Extract the [x, y] coordinate from the center of the cell holding the provided text.  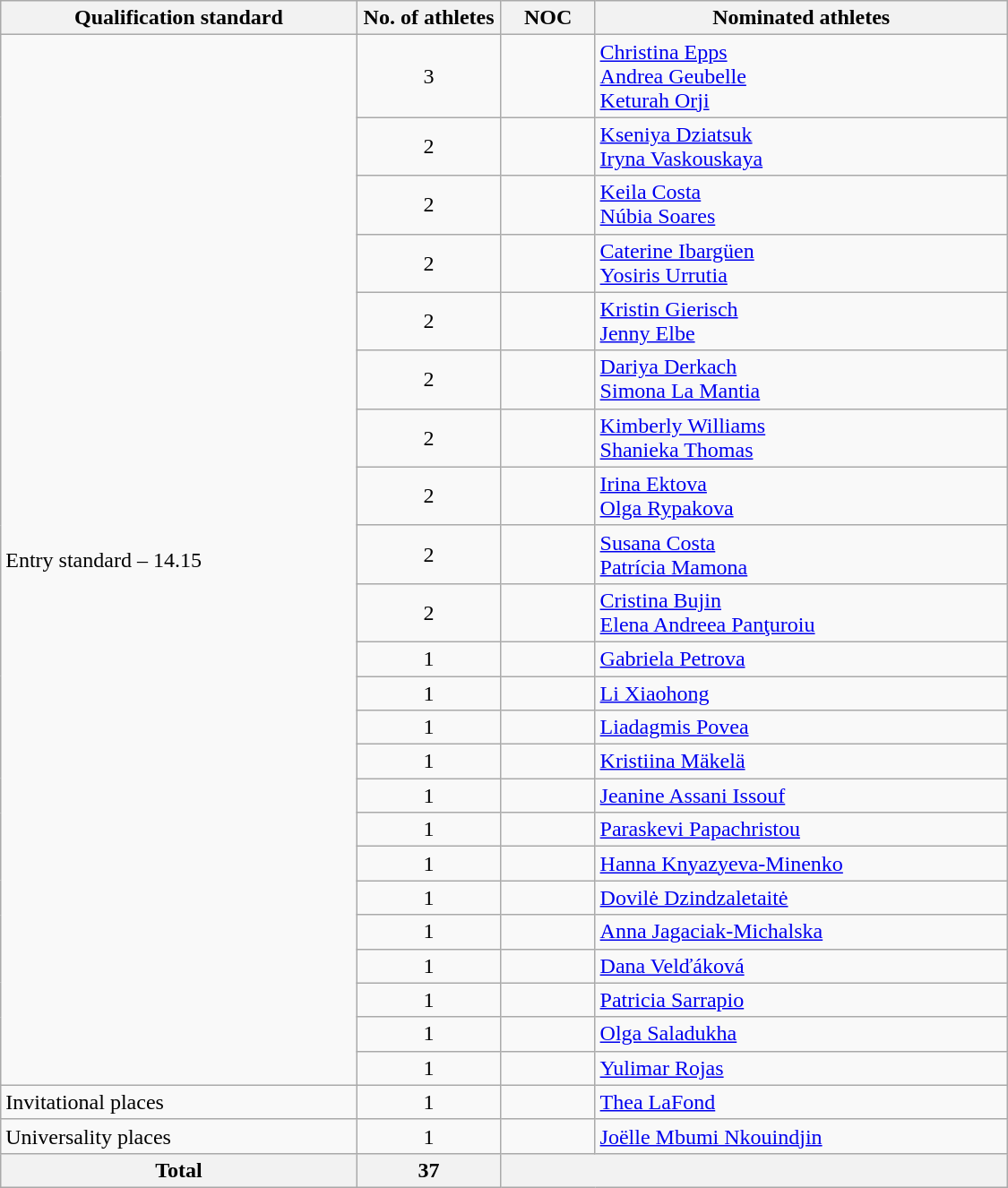
3 [428, 76]
Thea LaFond [801, 1102]
Susana CostaPatrícia Mamona [801, 554]
Patricia Sarrapio [801, 1000]
Universality places [179, 1136]
Kseniya DziatsukIryna Vaskouskaya [801, 147]
Nominated athletes [801, 18]
Kristiina Mäkelä [801, 762]
Kristin GierischJenny Elbe [801, 321]
Joëlle Mbumi Nkouindjin [801, 1136]
Hanna Knyazyeva-Minenko [801, 864]
NOC [548, 18]
Li Xiaohong [801, 693]
Jeanine Assani Issouf [801, 796]
Kimberly WilliamsShanieka Thomas [801, 437]
Liadagmis Povea [801, 727]
Cristina BujinElena Andreea Panţuroiu [801, 613]
Keila CostaNúbia Soares [801, 204]
Olga Saladukha [801, 1034]
Caterine IbargüenYosiris Urrutia [801, 263]
Gabriela Petrova [801, 659]
Dovilė Dzindzaletaitė [801, 898]
37 [428, 1170]
Yulimar Rojas [801, 1068]
Dana Velďáková [801, 966]
Christina EppsAndrea GeubelleKeturah Orji [801, 76]
Paraskevi Papachristou [801, 830]
No. of athletes [428, 18]
Anna Jagaciak-Michalska [801, 932]
Total [179, 1170]
Dariya Derkach Simona La Mantia [801, 380]
Invitational places [179, 1102]
Qualification standard [179, 18]
Irina EktovaOlga Rypakova [801, 496]
Entry standard – 14.15 [179, 560]
